Extract the (x, y) coordinate from the center of the cell holding the provided text.  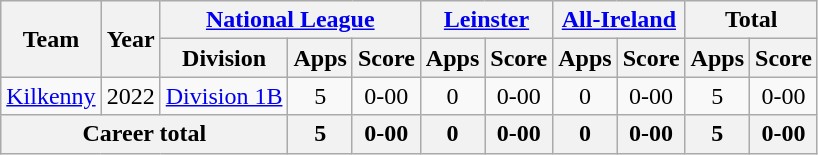
2022 (130, 96)
Total (751, 20)
Division 1B (224, 96)
All-Ireland (619, 20)
Team (51, 39)
Leinster (486, 20)
Year (130, 39)
Kilkenny (51, 96)
National League (290, 20)
Career total (144, 134)
Division (224, 58)
